Return the (X, Y) coordinate for the center point of the cell that contains the specified text.  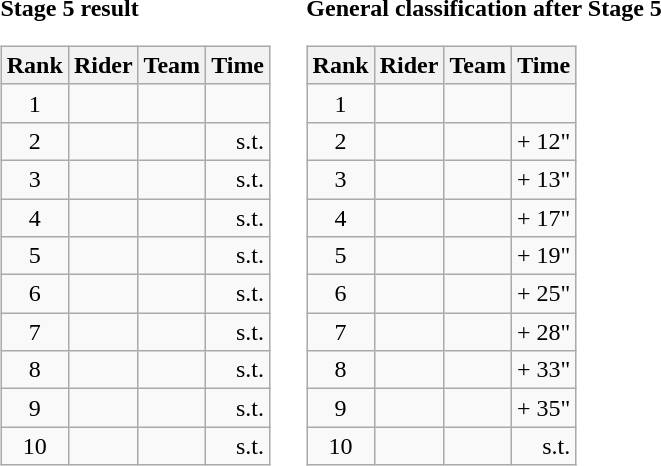
+ 19" (543, 256)
+ 17" (543, 217)
+ 28" (543, 332)
+ 25" (543, 294)
+ 13" (543, 179)
+ 35" (543, 408)
+ 33" (543, 370)
+ 12" (543, 141)
